Provide the (x, y) coordinate of the cell's center where the given text is located.  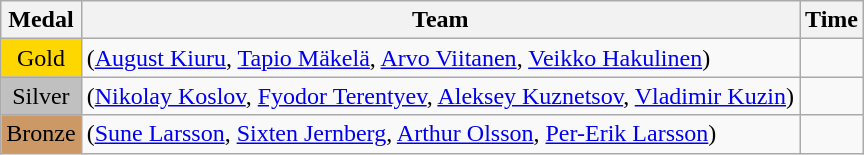
Bronze (41, 134)
Medal (41, 20)
(August Kiuru, Tapio Mäkelä, Arvo Viitanen, Veikko Hakulinen) (440, 58)
(Sune Larsson, Sixten Jernberg, Arthur Olsson, Per-Erik Larsson) (440, 134)
Time (832, 20)
Team (440, 20)
(Nikolay Koslov, Fyodor Terentyev, Aleksey Kuznetsov, Vladimir Kuzin) (440, 96)
Gold (41, 58)
Silver (41, 96)
